Return [x, y] of the center of cell containing provided text 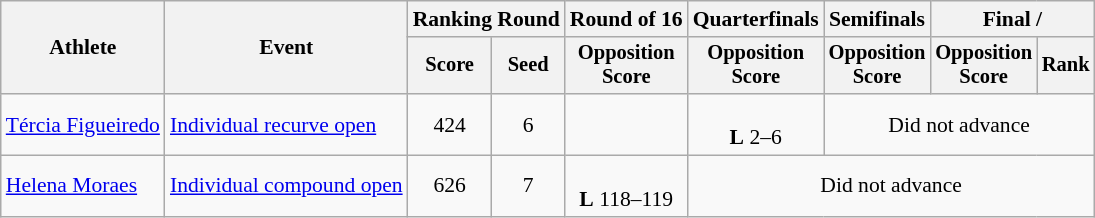
Score [450, 66]
7 [528, 186]
Rank [1066, 66]
Quarterfinals [756, 19]
Tércia Figueiredo [83, 124]
Helena Moraes [83, 186]
Final / [1012, 19]
Ranking Round [486, 19]
Semifinals [878, 19]
L 118–119 [626, 186]
6 [528, 124]
L 2–6 [756, 124]
424 [450, 124]
626 [450, 186]
Round of 16 [626, 19]
Athlete [83, 48]
Individual compound open [286, 186]
Seed [528, 66]
Event [286, 48]
Individual recurve open [286, 124]
